Pinpoint the cell where the given text exists, returning its [X, Y] midpoint coordinate. 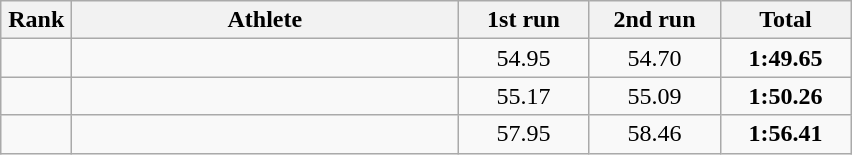
1:49.65 [786, 58]
Athlete [265, 20]
1st run [524, 20]
58.46 [654, 134]
57.95 [524, 134]
2nd run [654, 20]
54.70 [654, 58]
Total [786, 20]
55.09 [654, 96]
54.95 [524, 58]
1:50.26 [786, 96]
Rank [36, 20]
55.17 [524, 96]
1:56.41 [786, 134]
